Determine the (x, y) coordinate at the center of the cell enclosing the given text.  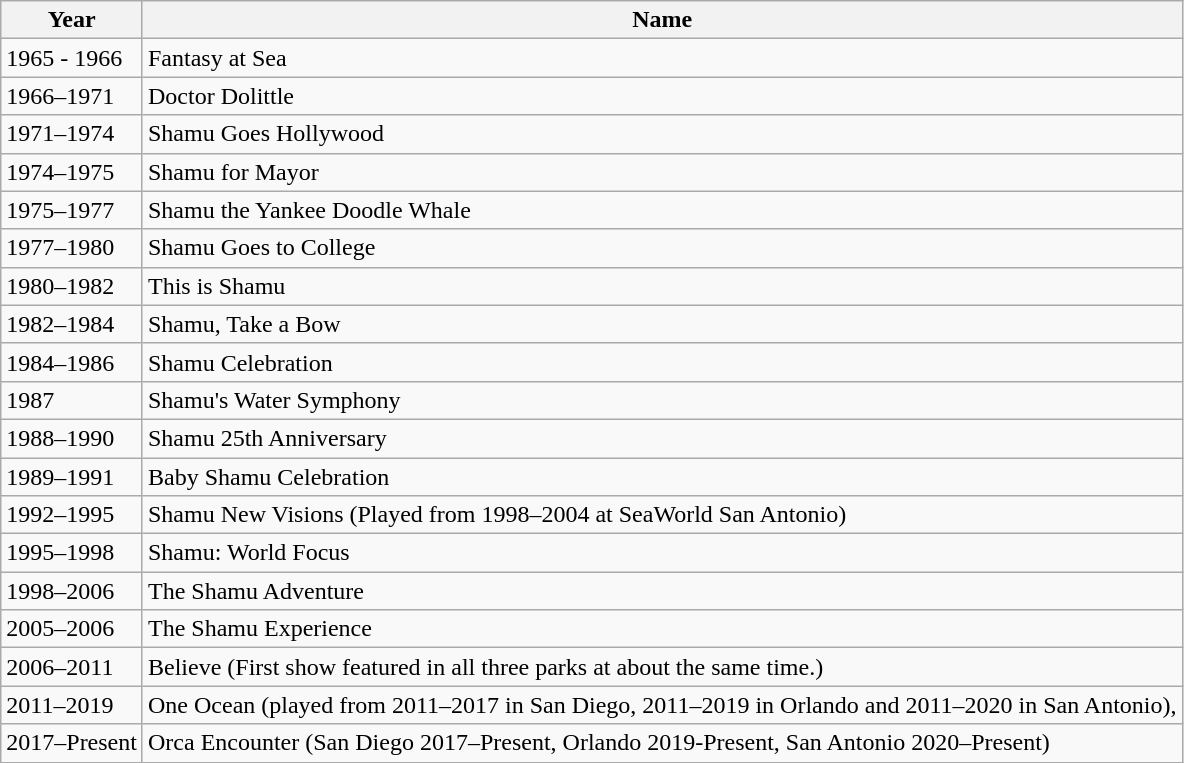
The Shamu Adventure (662, 591)
The Shamu Experience (662, 629)
Shamu Celebration (662, 362)
1988–1990 (72, 438)
Believe (First show featured in all three parks at about the same time.) (662, 667)
Shamu, Take a Bow (662, 324)
1977–1980 (72, 248)
1966–1971 (72, 96)
2011–2019 (72, 705)
Orca Encounter (San Diego 2017–Present, Orlando 2019-Present, San Antonio 2020–Present) (662, 743)
Shamu Goes to College (662, 248)
1982–1984 (72, 324)
Shamu for Mayor (662, 172)
2017–Present (72, 743)
2005–2006 (72, 629)
Name (662, 20)
Shamu's Water Symphony (662, 400)
1987 (72, 400)
1971–1974 (72, 134)
Shamu Goes Hollywood (662, 134)
Shamu 25th Anniversary (662, 438)
1992–1995 (72, 515)
1998–2006 (72, 591)
1984–1986 (72, 362)
Shamu the Yankee Doodle Whale (662, 210)
1974–1975 (72, 172)
One Ocean (played from 2011–2017 in San Diego, 2011–2019 in Orlando and 2011–2020 in San Antonio), (662, 705)
1989–1991 (72, 477)
Doctor Dolittle (662, 96)
1995–1998 (72, 553)
This is Shamu (662, 286)
Shamu: World Focus (662, 553)
Fantasy at Sea (662, 58)
1965 - 1966 (72, 58)
1975–1977 (72, 210)
Shamu New Visions (Played from 1998–2004 at SeaWorld San Antonio) (662, 515)
Baby Shamu Celebration (662, 477)
2006–2011 (72, 667)
1980–1982 (72, 286)
Year (72, 20)
